Return (x, y) of the center of cell containing provided text 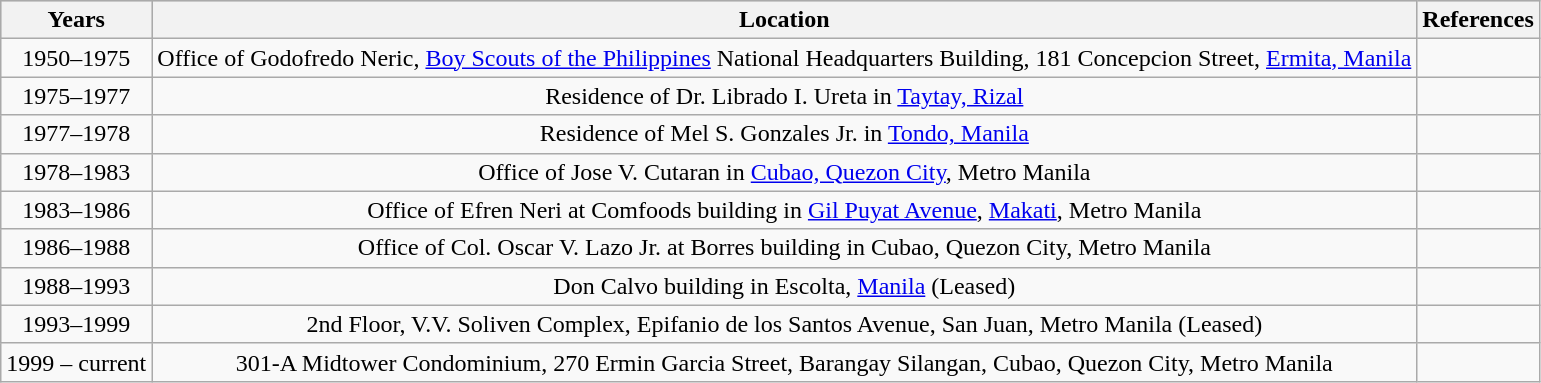
Years (76, 20)
1978–1983 (76, 172)
1993–1999 (76, 324)
References (1478, 20)
Don Calvo building in Escolta, Manila (Leased) (784, 286)
301-A Midtower Condominium, 270 Ermin Garcia Street, Barangay Silangan, Cubao, Quezon City, Metro Manila (784, 362)
Office of Col. Oscar V. Lazo Jr. at Borres building in Cubao, Quezon City, Metro Manila (784, 248)
Office of Godofredo Neric, Boy Scouts of the Philippines National Headquarters Building, 181 Concepcion Street, Ermita, Manila (784, 58)
Office of Jose V. Cutaran in Cubao, Quezon City, Metro Manila (784, 172)
1983–1986 (76, 210)
1986–1988 (76, 248)
1988–1993 (76, 286)
Residence of Dr. Librado I. Ureta in Taytay, Rizal (784, 96)
Location (784, 20)
2nd Floor, V.V. Soliven Complex, Epifanio de los Santos Avenue, San Juan, Metro Manila (Leased) (784, 324)
1950–1975 (76, 58)
1977–1978 (76, 134)
1975–1977 (76, 96)
Residence of Mel S. Gonzales Jr. in Tondo, Manila (784, 134)
Office of Efren Neri at Comfoods building in Gil Puyat Avenue, Makati, Metro Manila (784, 210)
1999 – current (76, 362)
